Extract the (X, Y) coordinate from the center of the cell holding the provided text.  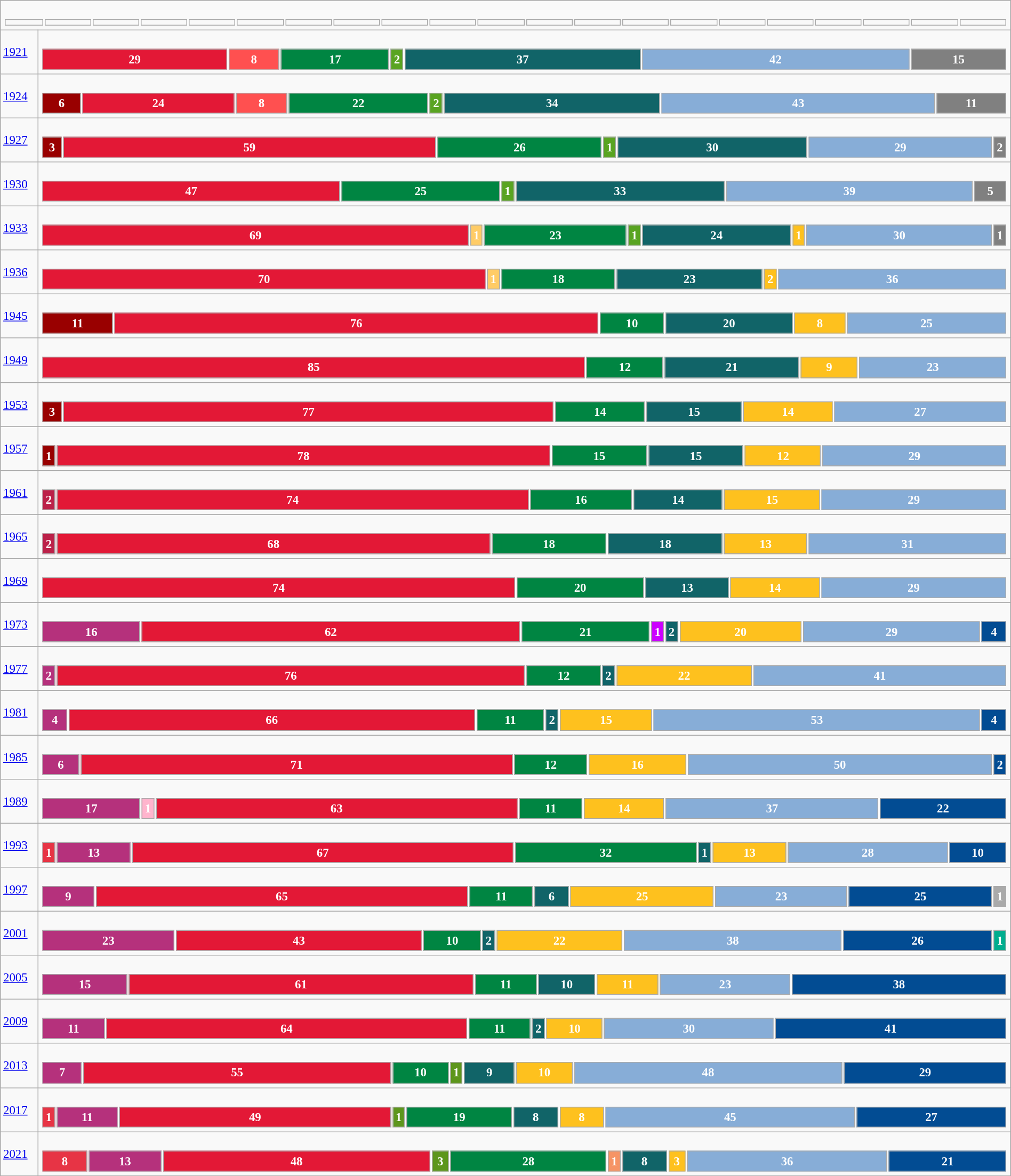
42 (775, 59)
1936 (19, 272)
1981 (19, 713)
1985 (19, 757)
69 1 23 1 24 1 30 1 (524, 228)
1989 (19, 801)
66 (272, 720)
1930 (19, 184)
17 1 63 11 14 37 22 (524, 801)
1933 (19, 228)
77 (308, 412)
23 43 10 2 22 38 26 1 (524, 933)
33 (620, 191)
50 (840, 764)
1 11 49 1 19 8 8 45 27 (524, 1110)
74 20 13 14 29 (524, 581)
70 1 18 23 2 36 (524, 272)
3 59 26 1 30 29 2 (524, 140)
1969 (19, 581)
1977 (19, 668)
55 (237, 1073)
71 (296, 764)
70 (264, 279)
7 (62, 1073)
32 (606, 852)
62 (331, 632)
85 (314, 368)
34 (552, 103)
53 (817, 720)
2 68 18 18 13 31 (524, 536)
6 24 8 22 2 34 43 11 (524, 96)
29 8 17 2 37 42 15 (524, 52)
1997 (19, 889)
5 (990, 191)
2 74 16 14 15 29 (524, 493)
1957 (19, 449)
65 (282, 897)
59 (250, 147)
19 (459, 1117)
3 77 14 15 14 27 (524, 404)
1 78 15 15 12 29 (524, 449)
2005 (19, 978)
1953 (19, 404)
63 (336, 808)
1961 (19, 493)
11 64 11 2 10 30 41 (524, 1021)
15 61 11 10 11 23 38 (524, 978)
85 12 21 9 23 (524, 360)
9 65 11 6 25 23 25 1 (524, 889)
2001 (19, 933)
7 55 10 1 9 10 48 29 (524, 1066)
6 71 12 16 50 2 (524, 757)
2 76 12 2 22 41 (524, 668)
1965 (19, 536)
61 (301, 984)
64 (287, 1029)
1945 (19, 317)
1 13 67 32 1 13 28 10 (524, 845)
49 (255, 1117)
67 (323, 852)
1949 (19, 360)
45 (731, 1117)
31 (907, 544)
4 66 11 2 15 53 4 (524, 713)
39 (850, 191)
2017 (19, 1110)
8 13 48 3 28 1 8 3 36 21 (524, 1154)
1973 (19, 625)
78 (303, 455)
1993 (19, 845)
68 (273, 544)
2021 (19, 1154)
1921 (19, 52)
16 62 21 1 2 20 29 4 (524, 625)
11 76 10 20 8 25 (524, 317)
69 (256, 236)
47 25 1 33 39 5 (524, 184)
47 (191, 191)
1924 (19, 96)
1927 (19, 140)
2013 (19, 1066)
2009 (19, 1021)
